Return (x, y) of the center of cell containing provided text 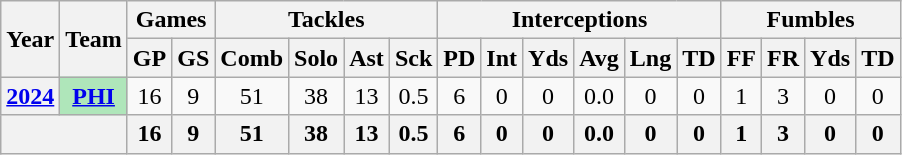
Ast (367, 58)
Avg (600, 58)
Int (502, 58)
Year (30, 39)
Interceptions (580, 20)
GS (194, 58)
Games (170, 20)
2024 (30, 96)
PD (460, 58)
FR (784, 58)
FF (741, 58)
Sck (413, 58)
Solo (316, 58)
Fumbles (810, 20)
Team (94, 39)
Tackles (326, 20)
Comb (252, 58)
Lng (650, 58)
GP (149, 58)
PHI (94, 96)
